Detect which cell encompasses the target text, then output its [x, y] center coordinate. 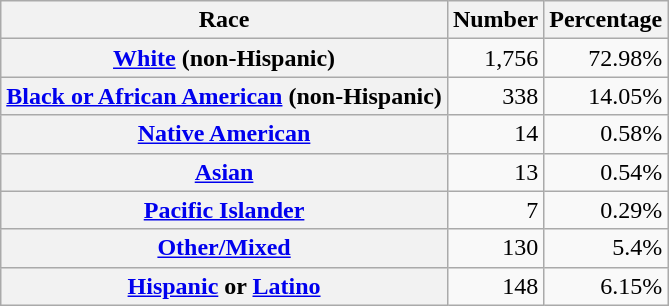
Native American [224, 134]
1,756 [495, 58]
0.54% [606, 172]
Asian [224, 172]
338 [495, 96]
Race [224, 20]
13 [495, 172]
Black or African American (non-Hispanic) [224, 96]
130 [495, 248]
0.29% [606, 210]
7 [495, 210]
Pacific Islander [224, 210]
White (non-Hispanic) [224, 58]
6.15% [606, 286]
Other/Mixed [224, 248]
Hispanic or Latino [224, 286]
14 [495, 134]
72.98% [606, 58]
5.4% [606, 248]
Number [495, 20]
148 [495, 286]
Percentage [606, 20]
0.58% [606, 134]
14.05% [606, 96]
